From the cell containing the given text, extract its center point as [X, Y] coordinate. 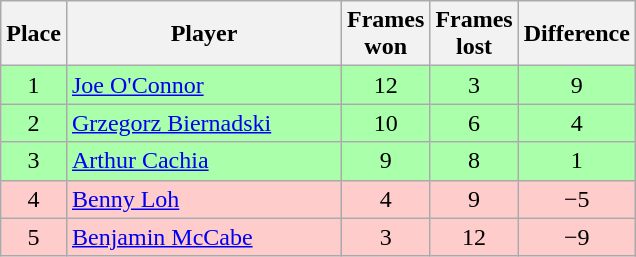
Benny Loh [204, 199]
Benjamin McCabe [204, 237]
Arthur Cachia [204, 161]
5 [34, 237]
6 [474, 123]
Difference [576, 34]
Frames lost [474, 34]
Place [34, 34]
Joe O'Connor [204, 85]
−9 [576, 237]
Grzegorz Biernadski [204, 123]
Player [204, 34]
2 [34, 123]
−5 [576, 199]
10 [386, 123]
Frames won [386, 34]
8 [474, 161]
